Identify which cell holds the provided text, then report its (X, Y) central coordinate. 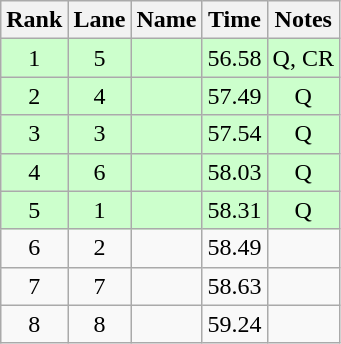
59.24 (234, 324)
57.54 (234, 134)
57.49 (234, 96)
58.63 (234, 286)
Time (234, 20)
58.49 (234, 248)
58.31 (234, 210)
Notes (303, 20)
56.58 (234, 58)
Q, CR (303, 58)
Lane (100, 20)
58.03 (234, 172)
Rank (34, 20)
Name (166, 20)
